Detect which cell encompasses the target text, then output its (x, y) center coordinate. 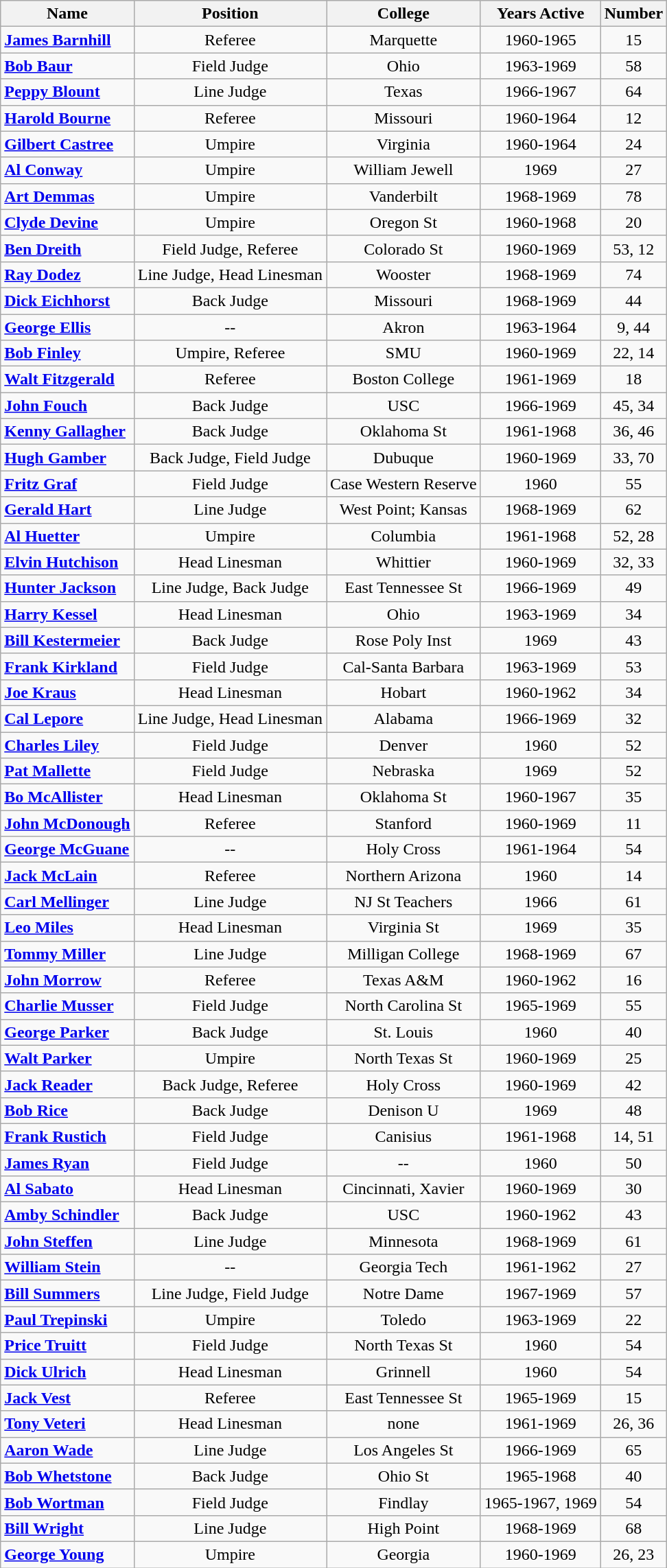
1965-1967, 1969 (541, 1502)
Cal-Santa Barbara (403, 666)
45, 34 (633, 406)
Bill Wright (67, 1528)
26, 23 (633, 1554)
Texas A&M (403, 980)
Bob Wortman (67, 1502)
44 (633, 301)
James Barnhill (67, 40)
Aaron Wade (67, 1450)
Georgia Tech (403, 1267)
Virginia St (403, 928)
Frank Kirkland (67, 666)
George Young (67, 1554)
64 (633, 92)
Line Judge, Back Judge (230, 588)
52, 28 (633, 536)
24 (633, 144)
Peppy Blount (67, 92)
42 (633, 1084)
Jack Vest (67, 1398)
Harold Bourne (67, 118)
North Carolina St (403, 1006)
Jack Reader (67, 1084)
1961-1964 (541, 850)
74 (633, 274)
65 (633, 1450)
68 (633, 1528)
Case Western Reserve (403, 484)
Georgia (403, 1554)
James Ryan (67, 1163)
57 (633, 1294)
Harry Kessel (67, 614)
Hugh Gamber (67, 458)
none (403, 1424)
Joe Kraus (67, 692)
22 (633, 1320)
14, 51 (633, 1136)
SMU (403, 353)
1967-1969 (541, 1294)
Denver (403, 745)
Cal Lepore (67, 718)
Jack McLain (67, 876)
Cincinnati, Xavier (403, 1189)
1965-1968 (541, 1476)
33, 70 (633, 458)
Years Active (541, 14)
Bill Summers (67, 1294)
32 (633, 718)
Gerald Hart (67, 510)
11 (633, 823)
58 (633, 66)
12 (633, 118)
1961-1962 (541, 1267)
Fritz Graf (67, 484)
36, 46 (633, 432)
Position (230, 14)
Al Sabato (67, 1189)
Amby Schindler (67, 1215)
1960-1965 (541, 40)
Umpire, Referee (230, 353)
1960-1967 (541, 797)
Ben Dreith (67, 248)
Number (633, 14)
George McGuane (67, 850)
18 (633, 379)
George Ellis (67, 327)
Bob Rice (67, 1110)
78 (633, 196)
William Jewell (403, 170)
George Parker (67, 1032)
Dick Eichhorst (67, 301)
Canisius (403, 1136)
Hunter Jackson (67, 588)
1963-1964 (541, 327)
Ohio St (403, 1476)
Tommy Miller (67, 954)
Denison U (403, 1110)
Back Judge, Referee (230, 1084)
College (403, 14)
Price Truitt (67, 1346)
St. Louis (403, 1032)
Columbia (403, 536)
62 (633, 510)
Name (67, 14)
Elvin Hutchison (67, 562)
Back Judge, Field Judge (230, 458)
Whittier (403, 562)
22, 14 (633, 353)
William Stein (67, 1267)
20 (633, 222)
Grinnell (403, 1372)
Northern Arizona (403, 876)
Walt Parker (67, 1058)
Akron (403, 327)
50 (633, 1163)
Bob Finley (67, 353)
Virginia (403, 144)
Tony Veteri (67, 1424)
Notre Dame (403, 1294)
Al Conway (67, 170)
26, 36 (633, 1424)
Colorado St (403, 248)
Paul Trepinski (67, 1320)
Bo McAllister (67, 797)
Bob Whetstone (67, 1476)
John Fouch (67, 406)
John Morrow (67, 980)
Stanford (403, 823)
Los Angeles St (403, 1450)
30 (633, 1189)
Bob Baur (67, 66)
16 (633, 980)
67 (633, 954)
Dubuque (403, 458)
Findlay (403, 1502)
John Steffen (67, 1241)
Rose Poly Inst (403, 640)
1960-1968 (541, 222)
NJ St Teachers (403, 902)
Dick Ulrich (67, 1372)
Hobart (403, 692)
Alabama (403, 718)
Frank Rustich (67, 1136)
Leo Miles (67, 928)
Bill Kestermeier (67, 640)
Vanderbilt (403, 196)
9, 44 (633, 327)
Kenny Gallagher (67, 432)
1966 (541, 902)
Boston College (403, 379)
32, 33 (633, 562)
High Point (403, 1528)
Ray Dodez (67, 274)
Charles Liley (67, 745)
49 (633, 588)
Field Judge, Referee (230, 248)
Nebraska (403, 771)
Marquette (403, 40)
Wooster (403, 274)
West Point; Kansas (403, 510)
John McDonough (67, 823)
Walt Fitzgerald (67, 379)
Gilbert Castree (67, 144)
Milligan College (403, 954)
53, 12 (633, 248)
25 (633, 1058)
Oregon St (403, 222)
Al Huetter (67, 536)
1966-1967 (541, 92)
Art Demmas (67, 196)
Carl Mellinger (67, 902)
14 (633, 876)
48 (633, 1110)
Pat Mallette (67, 771)
Texas (403, 92)
Clyde Devine (67, 222)
Minnesota (403, 1241)
53 (633, 666)
Line Judge, Field Judge (230, 1294)
Toledo (403, 1320)
Charlie Musser (67, 1006)
